Extract the (X, Y) coordinate from the center of the cell holding the provided text.  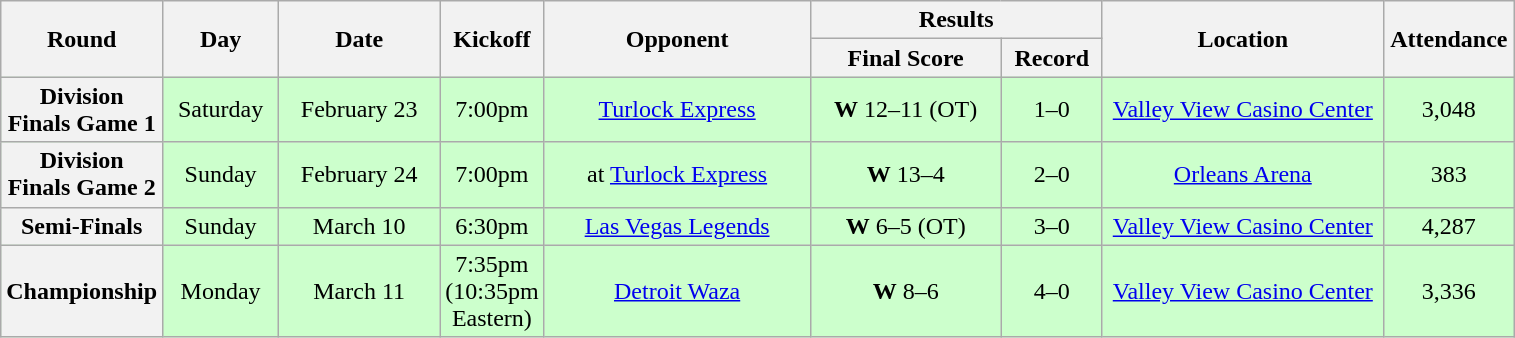
W 13–4 (906, 174)
at Turlock Express (677, 174)
Championship (82, 291)
Las Vegas Legends (677, 226)
Date (360, 39)
Division Finals Game 2 (82, 174)
6:30pm (492, 226)
March 11 (360, 291)
W 12–11 (OT) (906, 110)
383 (1448, 174)
Round (82, 39)
7:35pm(10:35pm Eastern) (492, 291)
Semi-Finals (82, 226)
Day (221, 39)
3,336 (1448, 291)
Location (1242, 39)
Opponent (677, 39)
W 8–6 (906, 291)
4,287 (1448, 226)
Division Finals Game 1 (82, 110)
Monday (221, 291)
Record (1052, 58)
Kickoff (492, 39)
3,048 (1448, 110)
Attendance (1448, 39)
2–0 (1052, 174)
1–0 (1052, 110)
W 6–5 (OT) (906, 226)
February 24 (360, 174)
4–0 (1052, 291)
Final Score (906, 58)
Saturday (221, 110)
Detroit Waza (677, 291)
Turlock Express (677, 110)
Results (956, 20)
February 23 (360, 110)
March 10 (360, 226)
3–0 (1052, 226)
Orleans Arena (1242, 174)
